Pinpoint the cell where the given text exists, returning its [x, y] midpoint coordinate. 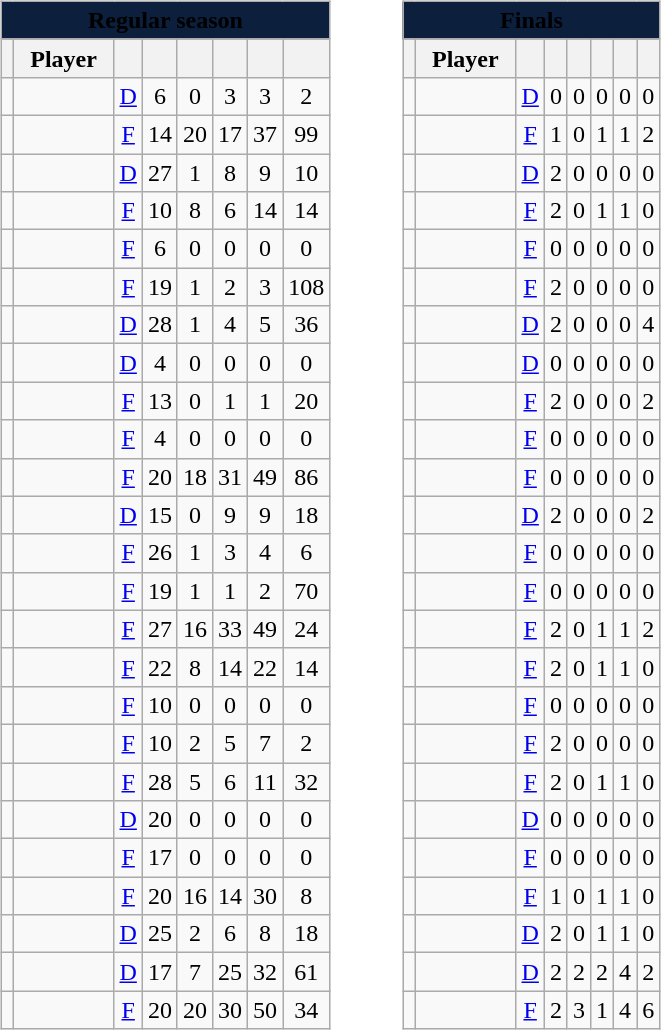
13 [160, 401]
24 [306, 629]
15 [160, 515]
Regular season [165, 20]
34 [306, 1010]
Finals [531, 20]
37 [266, 134]
50 [266, 1010]
33 [230, 629]
36 [306, 325]
31 [230, 477]
61 [306, 972]
26 [160, 553]
86 [306, 477]
11 [266, 781]
99 [306, 134]
108 [306, 287]
70 [306, 591]
